Extract the (X, Y) coordinate from the center of the cell holding the provided text.  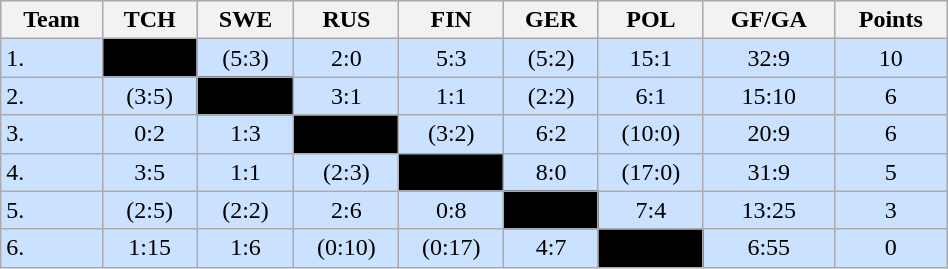
(17:0) (650, 172)
2:0 (346, 58)
SWE (246, 20)
4. (52, 172)
0:8 (452, 210)
4:7 (552, 248)
(3:2) (452, 134)
3 (890, 210)
15:10 (768, 96)
3:5 (150, 172)
1. (52, 58)
3:1 (346, 96)
(10:0) (650, 134)
1:15 (150, 248)
13:25 (768, 210)
15:1 (650, 58)
0:2 (150, 134)
(2:5) (150, 210)
32:9 (768, 58)
(2:3) (346, 172)
POL (650, 20)
(5:2) (552, 58)
5. (52, 210)
(0:17) (452, 248)
2:6 (346, 210)
Points (890, 20)
6:55 (768, 248)
10 (890, 58)
1:6 (246, 248)
3. (52, 134)
5 (890, 172)
(5:3) (246, 58)
(3:5) (150, 96)
0 (890, 248)
5:3 (452, 58)
Team (52, 20)
6. (52, 248)
6:2 (552, 134)
20:9 (768, 134)
31:9 (768, 172)
2. (52, 96)
8:0 (552, 172)
FIN (452, 20)
7:4 (650, 210)
6:1 (650, 96)
GER (552, 20)
TCH (150, 20)
RUS (346, 20)
1:3 (246, 134)
(0:10) (346, 248)
GF/GA (768, 20)
